Return (X, Y) of the center of cell containing provided text 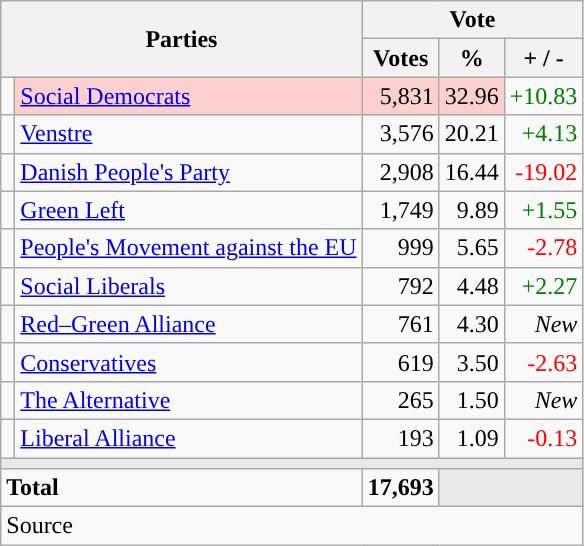
3.50 (472, 362)
Social Liberals (188, 286)
Vote (472, 20)
Social Democrats (188, 96)
Votes (400, 58)
999 (400, 248)
+2.27 (544, 286)
Source (292, 526)
3,576 (400, 134)
Parties (182, 39)
2,908 (400, 172)
1,749 (400, 210)
1.09 (472, 438)
-0.13 (544, 438)
5.65 (472, 248)
5,831 (400, 96)
-19.02 (544, 172)
% (472, 58)
32.96 (472, 96)
20.21 (472, 134)
+1.55 (544, 210)
9.89 (472, 210)
Conservatives (188, 362)
+ / - (544, 58)
Total (182, 488)
Liberal Alliance (188, 438)
-2.78 (544, 248)
The Alternative (188, 400)
792 (400, 286)
-2.63 (544, 362)
Red–Green Alliance (188, 324)
Green Left (188, 210)
193 (400, 438)
17,693 (400, 488)
1.50 (472, 400)
+10.83 (544, 96)
+4.13 (544, 134)
619 (400, 362)
Danish People's Party (188, 172)
People's Movement against the EU (188, 248)
4.48 (472, 286)
Venstre (188, 134)
265 (400, 400)
16.44 (472, 172)
4.30 (472, 324)
761 (400, 324)
